Capture the cell that displays the provided text and extract its (x, y) central coordinate. 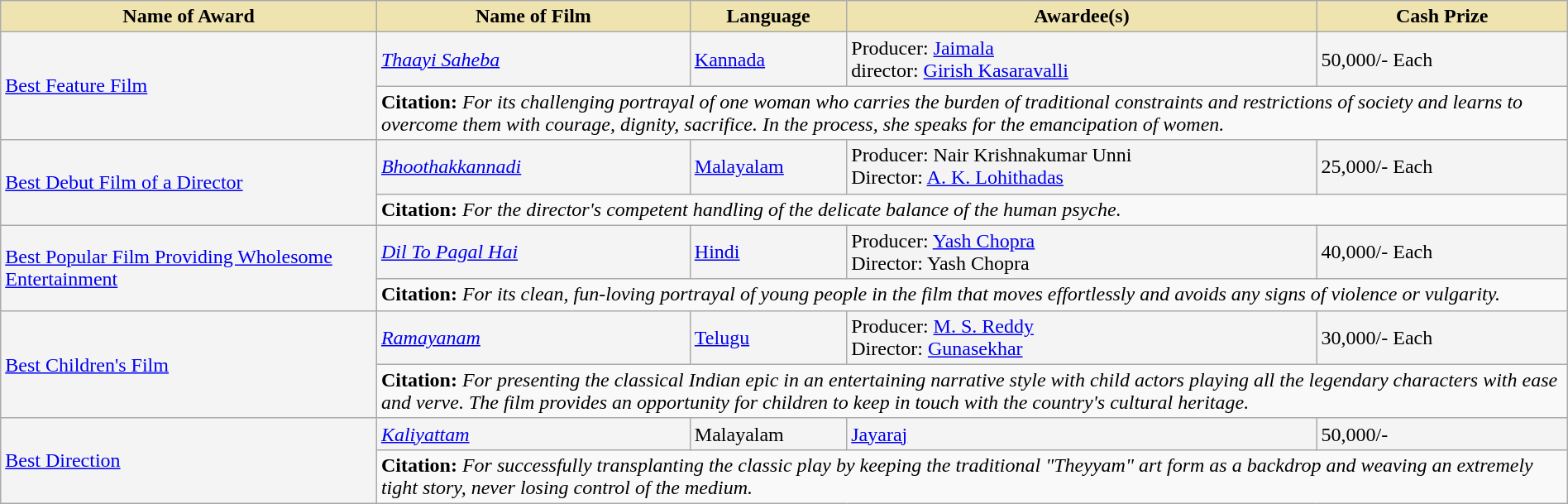
Cash Prize (1442, 17)
25,000/- Each (1442, 167)
Citation: For the director's competent handling of the delicate balance of the human psyche. (972, 209)
Producer: M. S. ReddyDirector: Gunasekhar (1082, 338)
Dil To Pagal Hai (533, 252)
Awardee(s) (1082, 17)
Telugu (767, 338)
Ramayanam (533, 338)
Best Popular Film Providing Wholesome Entertainment (189, 268)
Best Debut Film of a Director (189, 182)
Hindi (767, 252)
30,000/- Each (1442, 338)
Citation: For its clean, fun-loving portrayal of young people in the film that moves effortlessly and avoids any signs of violence or vulgarity. (972, 295)
Bhoothakkannadi (533, 167)
Best Direction (189, 460)
Best Feature Film (189, 86)
Jayaraj (1082, 434)
50,000/- Each (1442, 60)
Best Children's Film (189, 364)
50,000/- (1442, 434)
40,000/- Each (1442, 252)
Name of Film (533, 17)
Name of Award (189, 17)
Kannada (767, 60)
Kaliyattam (533, 434)
Producer: Yash ChopraDirector: Yash Chopra (1082, 252)
Producer: Jaimaladirector: Girish Kasaravalli (1082, 60)
Producer: Nair Krishnakumar UnniDirector: A. K. Lohithadas (1082, 167)
Language (767, 17)
Thaayi Saheba (533, 60)
